Locate the cell with the specified text and output its [X, Y] center coordinate. 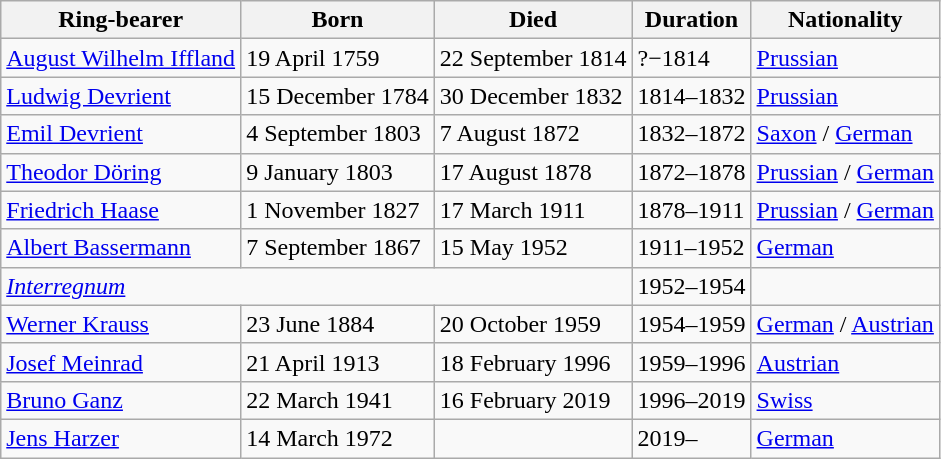
1996–2019 [692, 400]
Emil Devrient [121, 134]
Werner Krauss [121, 324]
1952–1954 [692, 286]
Nationality [845, 20]
Josef Meinrad [121, 362]
August Wilhelm Iffland [121, 58]
2019– [692, 438]
9 January 1803 [338, 172]
Duration [692, 20]
Saxon / German [845, 134]
4 September 1803 [338, 134]
Born [338, 20]
14 March 1972 [338, 438]
Albert Bassermann [121, 248]
German / Austrian [845, 324]
Ludwig Devrient [121, 96]
1872–1878 [692, 172]
1959–1996 [692, 362]
23 June 1884 [338, 324]
7 August 1872 [533, 134]
7 September 1867 [338, 248]
18 February 1996 [533, 362]
1878–1911 [692, 210]
Swiss [845, 400]
?−1814 [692, 58]
Bruno Ganz [121, 400]
Interregnum [316, 286]
Died [533, 20]
22 March 1941 [338, 400]
15 May 1952 [533, 248]
Friedrich Haase [121, 210]
17 August 1878 [533, 172]
19 April 1759 [338, 58]
21 April 1913 [338, 362]
20 October 1959 [533, 324]
22 September 1814 [533, 58]
Theodor Döring [121, 172]
Jens Harzer [121, 438]
1911–1952 [692, 248]
17 March 1911 [533, 210]
Ring-bearer [121, 20]
1832–1872 [692, 134]
1954–1959 [692, 324]
15 December 1784 [338, 96]
1 November 1827 [338, 210]
Austrian [845, 362]
30 December 1832 [533, 96]
16 February 2019 [533, 400]
1814–1832 [692, 96]
